Find where the given text appears and provide that cell's center as [X, Y] coordinate. 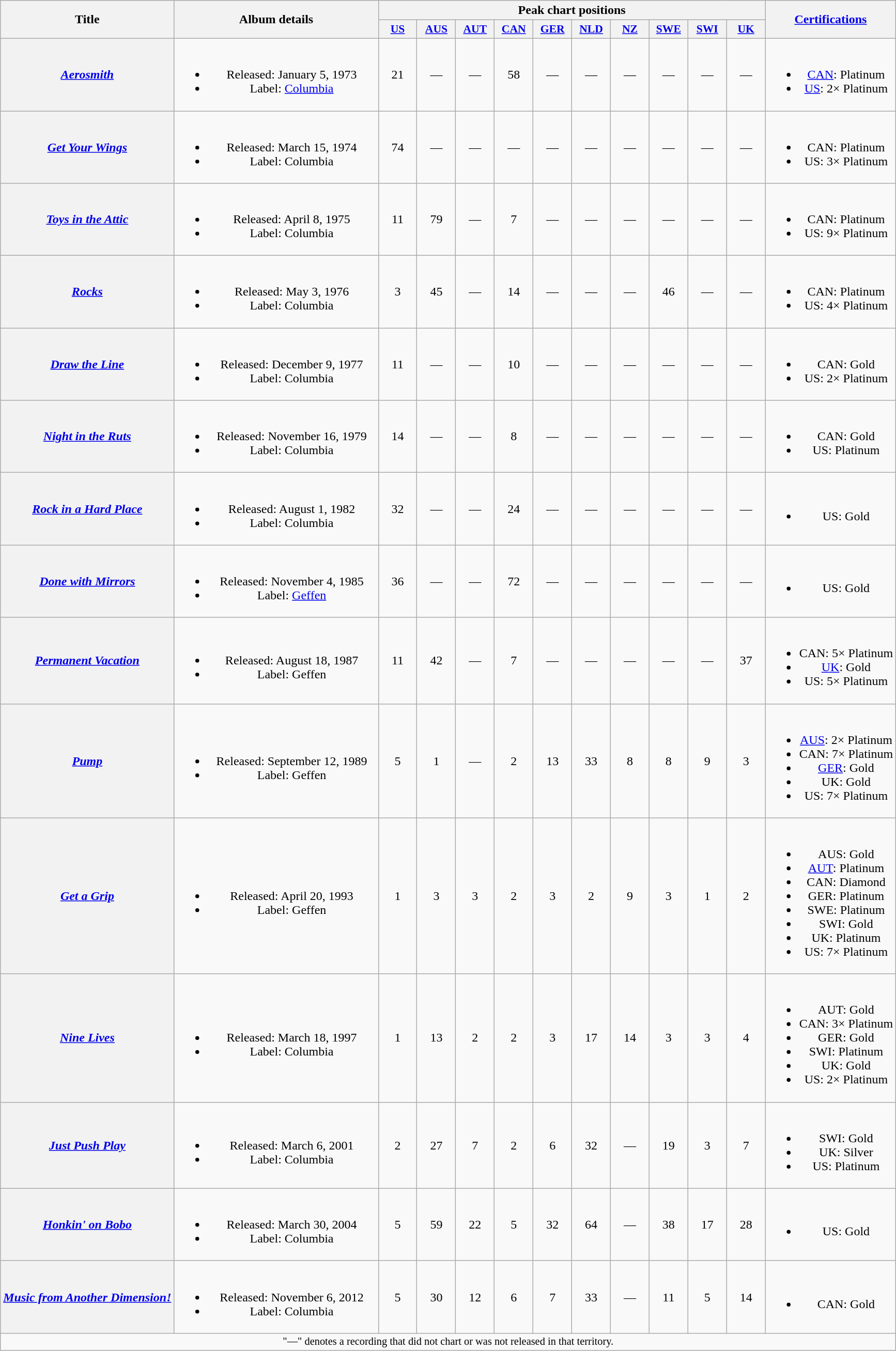
Released: January 5, 1973Label: Columbia [276, 74]
4 [746, 1038]
Released: March 6, 2001Label: Columbia [276, 1145]
30 [436, 1297]
"—" denotes a recording that did not chart or was not released in that territory. [449, 1342]
NLD [591, 29]
Get Your Wings [87, 147]
CAN: PlatinumUS: 9× Platinum [831, 220]
22 [475, 1224]
79 [436, 220]
CAN: 5× PlatinumUK: GoldUS: 5× Platinum [831, 660]
US [398, 29]
CAN: GoldUS: Platinum [831, 437]
36 [398, 581]
74 [398, 147]
72 [514, 581]
Released: March 18, 1997Label: Columbia [276, 1038]
AUS [436, 29]
46 [669, 292]
GER [553, 29]
Aerosmith [87, 74]
Rocks [87, 292]
Get a Grip [87, 896]
24 [514, 509]
Released: August 18, 1987Label: Geffen [276, 660]
Night in the Ruts [87, 437]
64 [591, 1224]
Released: September 12, 1989Label: Geffen [276, 760]
AUS: GoldAUT: PlatinumCAN: DiamondGER: PlatinumSWE: PlatinumSWI: GoldUK: PlatinumUS: 7× Platinum [831, 896]
Released: November 4, 1985Label: Geffen [276, 581]
Honkin' on Bobo [87, 1224]
CAN: PlatinumUS: 2× Platinum [831, 74]
NZ [630, 29]
CAN [514, 29]
Released: November 6, 2012Label: Columbia [276, 1297]
SWI: GoldUK: SilverUS: Platinum [831, 1145]
58 [514, 74]
AUT [475, 29]
27 [436, 1145]
Released: May 3, 1976Label: Columbia [276, 292]
UK [746, 29]
37 [746, 660]
Toys in the Attic [87, 220]
42 [436, 660]
SWE [669, 29]
Released: March 15, 1974Label: Columbia [276, 147]
Pump [87, 760]
Draw the Line [87, 364]
Rock in a Hard Place [87, 509]
AUT: GoldCAN: 3× PlatinumGER: GoldSWI: PlatinumUK: GoldUS: 2× Platinum [831, 1038]
Released: March 30, 2004Label: Columbia [276, 1224]
59 [436, 1224]
Done with Mirrors [87, 581]
Album details [276, 20]
21 [398, 74]
Released: August 1, 1982Label: Columbia [276, 509]
10 [514, 364]
Music from Another Dimension! [87, 1297]
Released: April 20, 1993Label: Geffen [276, 896]
CAN: GoldUS: 2× Platinum [831, 364]
Just Push Play [87, 1145]
38 [669, 1224]
12 [475, 1297]
SWI [707, 29]
19 [669, 1145]
Title [87, 20]
CAN: PlatinumUS: 3× Platinum [831, 147]
Certifications [831, 20]
Released: April 8, 1975Label: Columbia [276, 220]
45 [436, 292]
Released: November 16, 1979Label: Columbia [276, 437]
CAN: PlatinumUS: 4× Platinum [831, 292]
28 [746, 1224]
Permanent Vacation [87, 660]
AUS: 2× PlatinumCAN: 7× PlatinumGER: GoldUK: GoldUS: 7× Platinum [831, 760]
Nine Lives [87, 1038]
CAN: Gold [831, 1297]
Peak chart positions [571, 10]
Released: December 9, 1977Label: Columbia [276, 364]
